Determine the [x, y] coordinate at the center of the cell enclosing the given text.  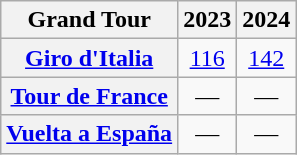
2024 [266, 20]
Giro d'Italia [90, 58]
Grand Tour [90, 20]
Tour de France [90, 96]
116 [208, 58]
Vuelta a España [90, 134]
2023 [208, 20]
142 [266, 58]
